From the cell containing the given text, extract its center point as (X, Y) coordinate. 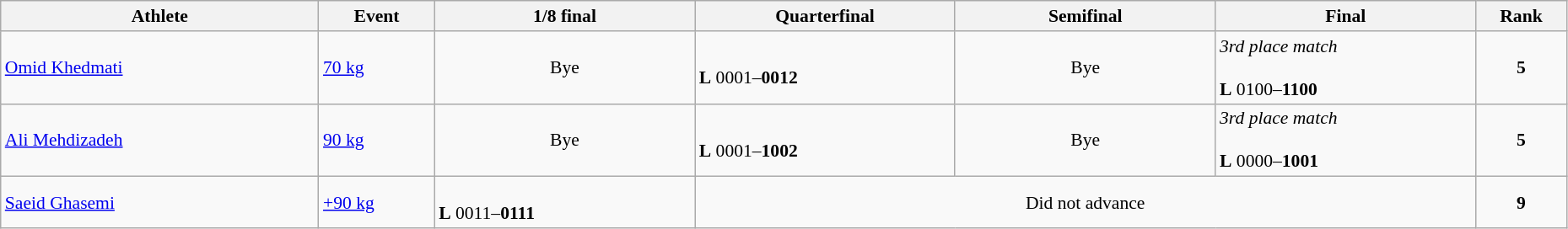
70 kg (376, 67)
Saeid Ghasemi (160, 202)
1/8 final (565, 16)
L 0001–0012 (825, 67)
L 0011–0111 (565, 202)
Event (376, 16)
Ali Mehdizadeh (160, 140)
3rd place matchL 0000–1001 (1346, 140)
Quarterfinal (825, 16)
90 kg (376, 140)
+90 kg (376, 202)
Rank (1522, 16)
Athlete (160, 16)
Semifinal (1085, 16)
3rd place matchL 0100–1100 (1346, 67)
L 0001–1002 (825, 140)
9 (1522, 202)
Final (1346, 16)
Omid Khedmati (160, 67)
Did not advance (1086, 202)
